Return (x, y) of the center of cell containing provided text 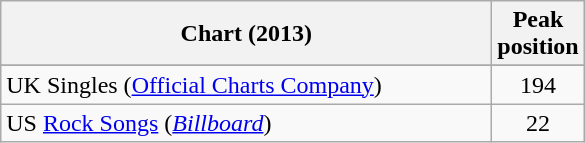
Peakposition (538, 34)
UK Singles (Official Charts Company) (246, 85)
Chart (2013) (246, 34)
US Rock Songs (Billboard) (246, 123)
194 (538, 85)
22 (538, 123)
